Detect which cell encompasses the target text, then output its [x, y] center coordinate. 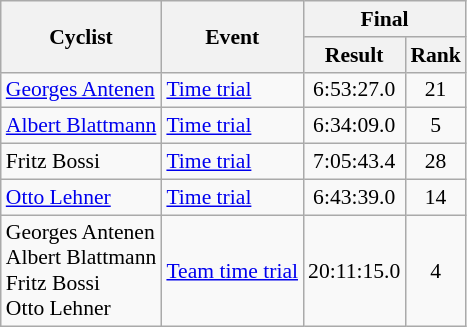
4 [436, 271]
Otto Lehner [82, 197]
14 [436, 197]
6:53:27.0 [354, 90]
Georges Antenen [82, 90]
Result [354, 55]
Cyclist [82, 36]
6:43:39.0 [354, 197]
28 [436, 162]
6:34:09.0 [354, 126]
21 [436, 90]
7:05:43.4 [354, 162]
20:11:15.0 [354, 271]
Rank [436, 55]
5 [436, 126]
Albert Blattmann [82, 126]
Team time trial [232, 271]
Georges Antenen Albert Blattmann Fritz Bossi Otto Lehner [82, 271]
Event [232, 36]
Fritz Bossi [82, 162]
Final [384, 19]
